From the cell containing the given text, extract its center point as [X, Y] coordinate. 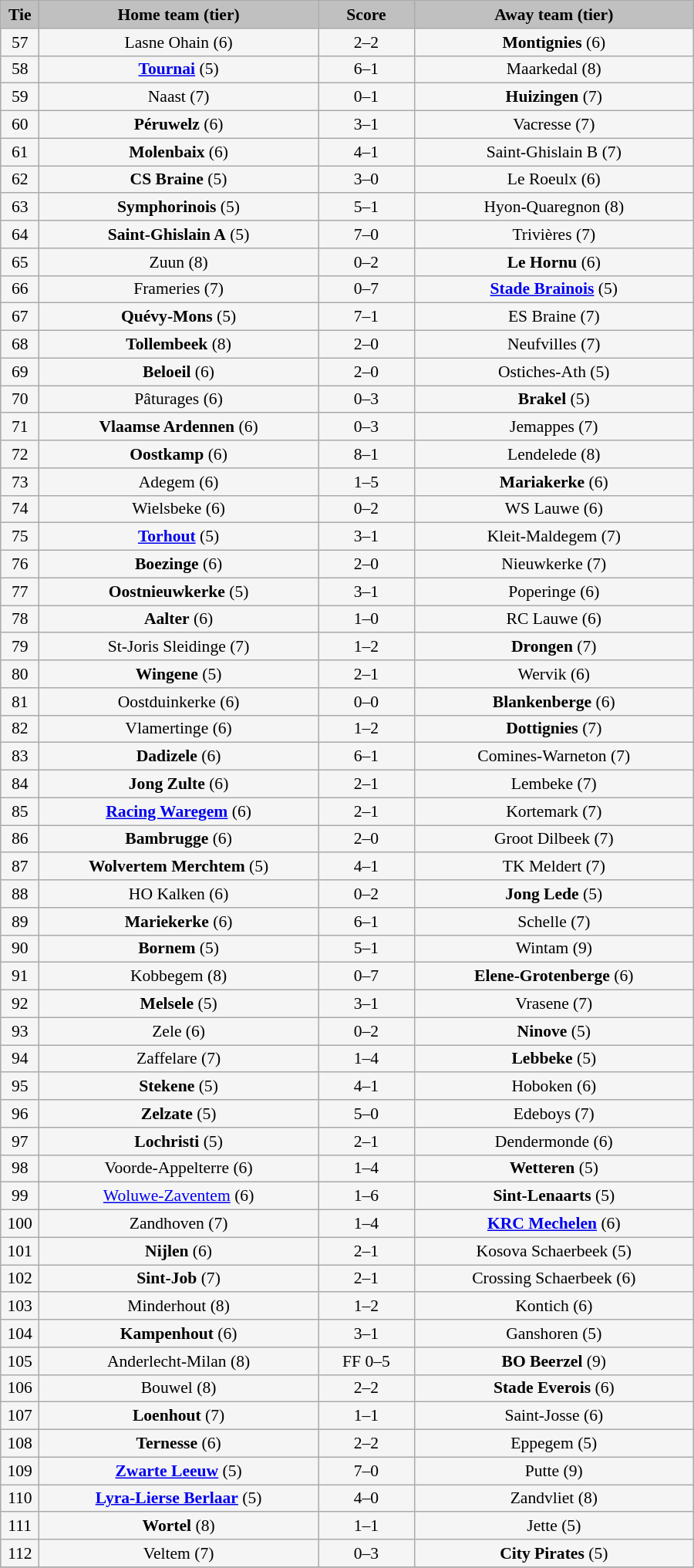
Zele (6) [179, 1031]
CS Braine (5) [179, 180]
58 [20, 69]
Neufvilles (7) [554, 345]
Beloeil (6) [179, 372]
Wielsbeke (6) [179, 509]
89 [20, 922]
Tie [20, 15]
Drongen (7) [554, 647]
Symphorinois (5) [179, 207]
Comines-Warneton (7) [554, 757]
104 [20, 1334]
1–6 [367, 1196]
100 [20, 1224]
60 [20, 125]
92 [20, 1004]
Minderhout (8) [179, 1307]
Le Roeulx (6) [554, 180]
BO Beerzel (9) [554, 1361]
Kobbegem (8) [179, 976]
Tollembeek (8) [179, 345]
RC Lauwe (6) [554, 619]
Péruwelz (6) [179, 125]
93 [20, 1031]
84 [20, 784]
Poperinge (6) [554, 592]
0–0 [367, 702]
Saint-Ghislain B (7) [554, 152]
Frameries (7) [179, 289]
Oostduinkerke (6) [179, 702]
Tournai (5) [179, 69]
79 [20, 647]
105 [20, 1361]
7–1 [367, 317]
Vlaamse Ardennen (6) [179, 427]
Jong Zulte (6) [179, 784]
1–0 [367, 619]
59 [20, 97]
110 [20, 1499]
Lochristi (5) [179, 1141]
Lebbeke (5) [554, 1059]
4–0 [367, 1499]
Wingene (5) [179, 674]
71 [20, 427]
72 [20, 454]
Wolvertem Merchtem (5) [179, 867]
85 [20, 811]
Oostnieuwkerke (5) [179, 592]
96 [20, 1114]
Vacresse (7) [554, 125]
Bouwel (8) [179, 1388]
Melsele (5) [179, 1004]
Sint-Lenaarts (5) [554, 1196]
Molenbaix (6) [179, 152]
Elene-Grotenberge (6) [554, 976]
Eppegem (5) [554, 1444]
81 [20, 702]
Jemappes (7) [554, 427]
3–0 [367, 180]
90 [20, 949]
Stekene (5) [179, 1087]
Nijlen (6) [179, 1251]
Woluwe-Zaventem (6) [179, 1196]
1–5 [367, 482]
City Pirates (5) [554, 1553]
103 [20, 1307]
Adegem (6) [179, 482]
Montignies (6) [554, 42]
70 [20, 400]
Kampenhout (6) [179, 1334]
66 [20, 289]
Schelle (7) [554, 922]
Wortel (8) [179, 1526]
Vlamertinge (6) [179, 729]
Torhout (5) [179, 537]
Trivières (7) [554, 234]
65 [20, 262]
88 [20, 894]
Bambrugge (6) [179, 839]
Kleit-Maldegem (7) [554, 537]
St-Joris Sleidinge (7) [179, 647]
Oostkamp (6) [179, 454]
Dadizele (6) [179, 757]
Hoboken (6) [554, 1087]
97 [20, 1141]
Nieuwkerke (7) [554, 565]
106 [20, 1388]
FF 0–5 [367, 1361]
112 [20, 1553]
94 [20, 1059]
95 [20, 1087]
Ostiches-Ath (5) [554, 372]
0–1 [367, 97]
75 [20, 537]
102 [20, 1279]
Crossing Schaerbeek (6) [554, 1279]
Lasne Ohain (6) [179, 42]
Saint-Ghislain A (5) [179, 234]
Anderlecht-Milan (8) [179, 1361]
KRC Mechelen (6) [554, 1224]
Kontich (6) [554, 1307]
TK Meldert (7) [554, 867]
Kortemark (7) [554, 811]
Brakel (5) [554, 400]
Aalter (6) [179, 619]
77 [20, 592]
78 [20, 619]
Wintam (9) [554, 949]
Le Hornu (6) [554, 262]
Ninove (5) [554, 1031]
Zaffelare (7) [179, 1059]
Maarkedal (8) [554, 69]
91 [20, 976]
Blankenberge (6) [554, 702]
Lyra-Lierse Berlaar (5) [179, 1499]
57 [20, 42]
101 [20, 1251]
Home team (tier) [179, 15]
98 [20, 1168]
111 [20, 1526]
Sint-Job (7) [179, 1279]
HO Kalken (6) [179, 894]
68 [20, 345]
Zuun (8) [179, 262]
Lembeke (7) [554, 784]
5–0 [367, 1114]
Zandvliet (8) [554, 1499]
80 [20, 674]
Naast (7) [179, 97]
Edeboys (7) [554, 1114]
109 [20, 1471]
Boezinge (6) [179, 565]
Zwarte Leeuw (5) [179, 1471]
Pâturages (6) [179, 400]
86 [20, 839]
69 [20, 372]
83 [20, 757]
82 [20, 729]
107 [20, 1416]
Lendelede (8) [554, 454]
Bornem (5) [179, 949]
Jong Lede (5) [554, 894]
Dottignies (7) [554, 729]
Ternesse (6) [179, 1444]
Voorde-Appelterre (6) [179, 1168]
Wetteren (5) [554, 1168]
Hyon-Quaregnon (8) [554, 207]
62 [20, 180]
67 [20, 317]
Groot Dilbeek (7) [554, 839]
Zandhoven (7) [179, 1224]
Score [367, 15]
ES Braine (7) [554, 317]
Away team (tier) [554, 15]
76 [20, 565]
Racing Waregem (6) [179, 811]
Mariekerke (6) [179, 922]
Kosova Schaerbeek (5) [554, 1251]
Veltem (7) [179, 1553]
Vrasene (7) [554, 1004]
73 [20, 482]
87 [20, 867]
108 [20, 1444]
Zelzate (5) [179, 1114]
Quévy-Mons (5) [179, 317]
74 [20, 509]
63 [20, 207]
Dendermonde (6) [554, 1141]
64 [20, 234]
Saint-Josse (6) [554, 1416]
Wervik (6) [554, 674]
Mariakerke (6) [554, 482]
Stade Everois (6) [554, 1388]
Putte (9) [554, 1471]
99 [20, 1196]
8–1 [367, 454]
Huizingen (7) [554, 97]
WS Lauwe (6) [554, 509]
Jette (5) [554, 1526]
Stade Brainois (5) [554, 289]
61 [20, 152]
Ganshoren (5) [554, 1334]
Loenhout (7) [179, 1416]
